Detect which cell encompasses the target text, then output its [X, Y] center coordinate. 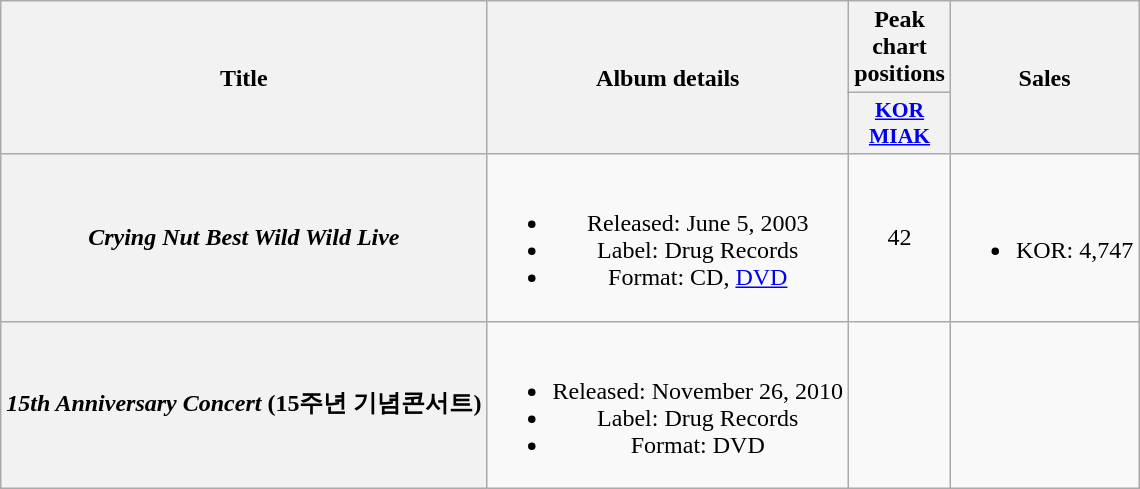
Crying Nut Best Wild Wild Live [244, 238]
KOR: 4,747 [1044, 238]
KORMIAK [900, 124]
Sales [1044, 78]
Title [244, 78]
Released: November 26, 2010Label: Drug RecordsFormat: DVD [668, 404]
Released: June 5, 2003Label: Drug RecordsFormat: CD, DVD [668, 238]
Peak chart positions [900, 47]
Album details [668, 78]
42 [900, 238]
15th Anniversary Concert (15주년 기념콘서트) [244, 404]
